Scan for the cell matching the given text and deliver its [x, y] coordinate at center. 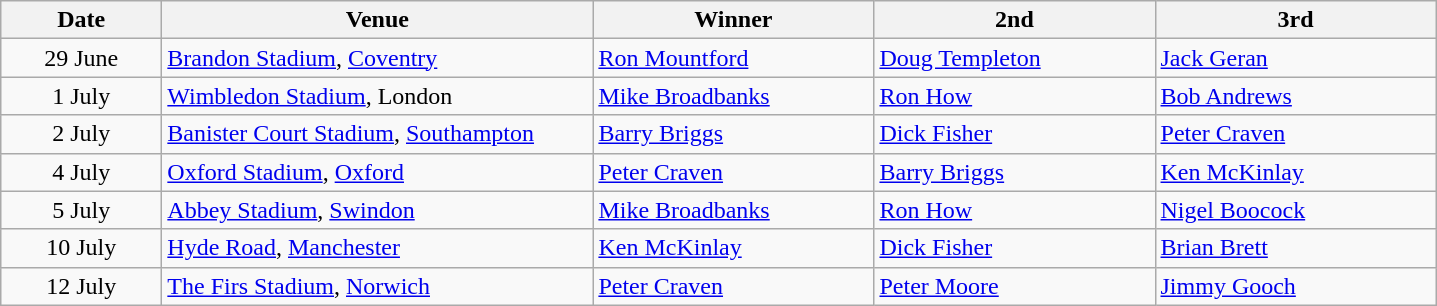
Banister Court Stadium, Southampton [378, 134]
Jack Geran [1296, 58]
Brandon Stadium, Coventry [378, 58]
5 July [82, 210]
2nd [1014, 20]
2 July [82, 134]
Winner [734, 20]
Ron Mountford [734, 58]
Brian Brett [1296, 248]
Peter Moore [1014, 286]
Jimmy Gooch [1296, 286]
10 July [82, 248]
Oxford Stadium, Oxford [378, 172]
The Firs Stadium, Norwich [378, 286]
12 July [82, 286]
29 June [82, 58]
Venue [378, 20]
Hyde Road, Manchester [378, 248]
Doug Templeton [1014, 58]
Abbey Stadium, Swindon [378, 210]
4 July [82, 172]
Nigel Boocock [1296, 210]
Wimbledon Stadium, London [378, 96]
3rd [1296, 20]
Bob Andrews [1296, 96]
Date [82, 20]
1 July [82, 96]
